Search for the cell housing the specified text and yield its [x, y] center coordinate. 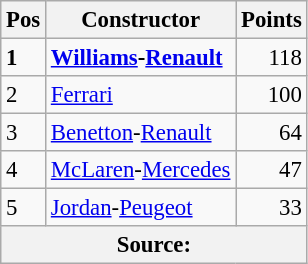
1 [24, 58]
Constructor [141, 20]
Jordan-Peugeot [141, 208]
Source: [154, 245]
2 [24, 95]
64 [272, 133]
118 [272, 58]
5 [24, 208]
100 [272, 95]
Williams-Renault [141, 58]
Ferrari [141, 95]
47 [272, 170]
Benetton-Renault [141, 133]
33 [272, 208]
4 [24, 170]
Points [272, 20]
Pos [24, 20]
McLaren-Mercedes [141, 170]
3 [24, 133]
